From the cell containing the given text, extract its center point as (x, y) coordinate. 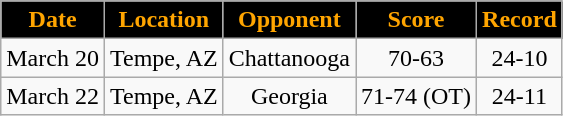
Score (416, 20)
Record (520, 20)
71-74 (OT) (416, 96)
Georgia (289, 96)
24-10 (520, 58)
Location (164, 20)
March 22 (53, 96)
Chattanooga (289, 58)
March 20 (53, 58)
Date (53, 20)
70-63 (416, 58)
24-11 (520, 96)
Opponent (289, 20)
